From the cell containing the given text, extract its center point as [x, y] coordinate. 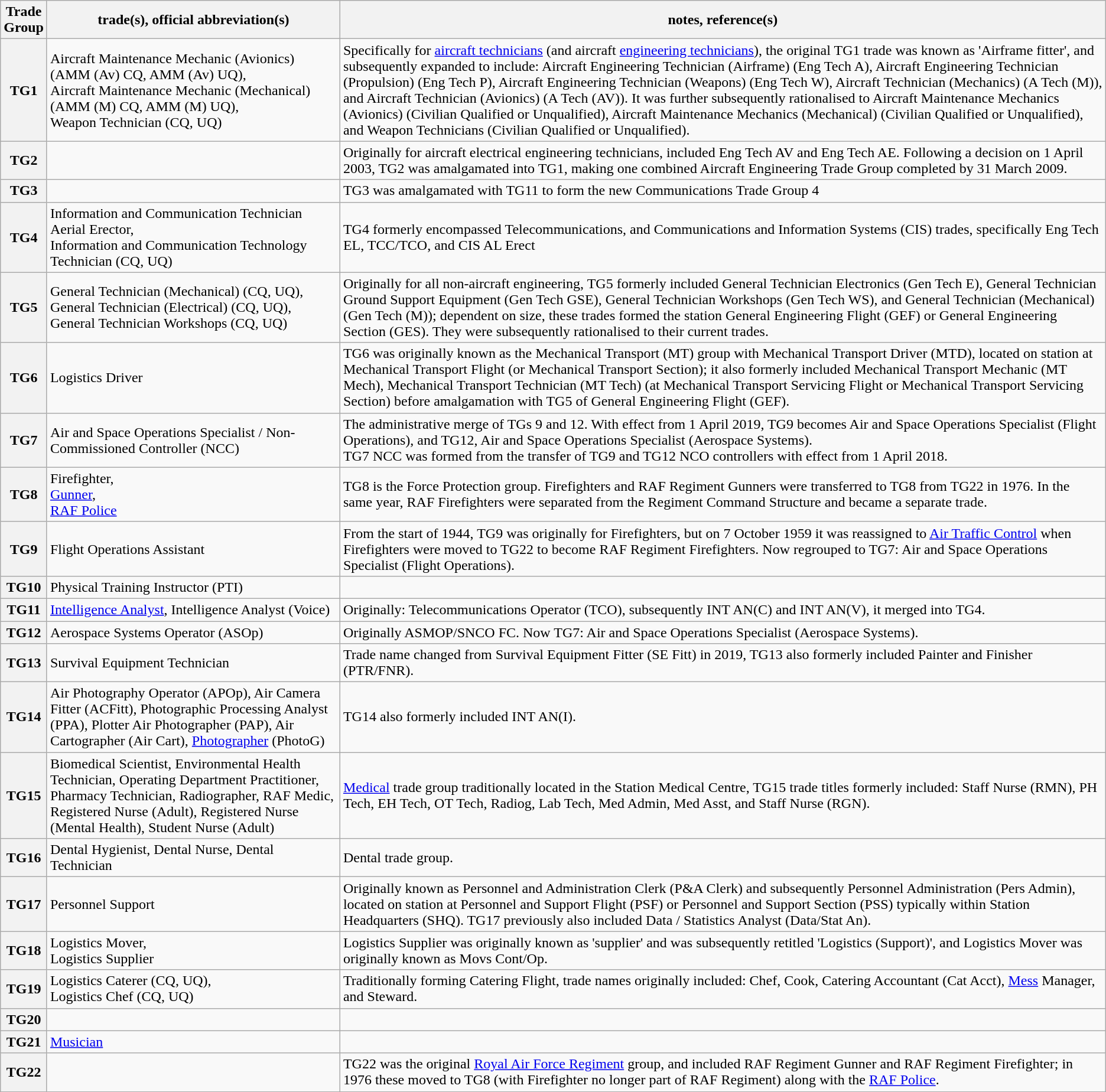
notes, reference(s) [723, 20]
General Technician (Mechanical) (CQ, UQ),General Technician (Electrical) (CQ, UQ),General Technician Workshops (CQ, UQ) [193, 307]
TG19 [24, 989]
Intelligence Analyst, Intelligence Analyst (Voice) [193, 609]
TG11 [24, 609]
Survival Equipment Technician [193, 663]
TG7 [24, 440]
TG2 [24, 161]
Logistics Driver [193, 378]
Personnel Support [193, 904]
Air and Space Operations Specialist / Non-Commissioned Controller (NCC) [193, 440]
TG14 also formerly included INT AN(I). [723, 717]
TG14 [24, 717]
Musician [193, 1042]
Logistics Mover,Logistics Supplier [193, 951]
Trade name changed from Survival Equipment Fitter (SE Fitt) in 2019, TG13 also formerly included Painter and Finisher (PTR/FNR). [723, 663]
TG12 [24, 633]
TG20 [24, 1019]
Aerospace Systems Operator (ASOp) [193, 633]
TG3 [24, 191]
Originally ASMOP/SNCO FC. Now TG7: Air and Space Operations Specialist (Aerospace Systems). [723, 633]
TG17 [24, 904]
Flight Operations Assistant [193, 549]
TG10 [24, 587]
Originally: Telecommunications Operator (TCO), subsequently INT AN(C) and INT AN(V), it merged into TG4. [723, 609]
TG4 [24, 237]
TG22 [24, 1073]
TG1 [24, 90]
Traditionally forming Catering Flight, trade names originally included: Chef, Cook, Catering Accountant (Cat Acct), Mess Manager, and Steward. [723, 989]
TG5 [24, 307]
TradeGroup [24, 20]
TG3 was amalgamated with TG11 to form the new Communications Trade Group 4 [723, 191]
TG9 [24, 549]
TG15 [24, 796]
Dental Hygienist, Dental Nurse, Dental Technician [193, 858]
TG16 [24, 858]
TG13 [24, 663]
trade(s), official abbreviation(s) [193, 20]
TG21 [24, 1042]
TG18 [24, 951]
Information and Communication Technician Aerial Erector,Information and Communication Technology Technician (CQ, UQ) [193, 237]
Dental trade group. [723, 858]
Physical Training Instructor (PTI) [193, 587]
Logistics Caterer (CQ, UQ),Logistics Chef (CQ, UQ) [193, 989]
TG8 [24, 494]
TG6 [24, 378]
Firefighter,Gunner,RAF Police [193, 494]
